Determine the [x, y] coordinate at the center of the cell enclosing the given text.  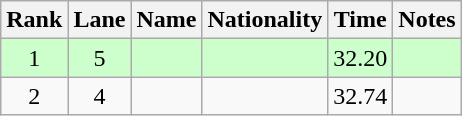
32.74 [360, 96]
Lane [100, 20]
32.20 [360, 58]
Rank [34, 20]
1 [34, 58]
Time [360, 20]
Nationality [265, 20]
5 [100, 58]
2 [34, 96]
4 [100, 96]
Name [166, 20]
Notes [427, 20]
